Provide the (x, y) coordinate of the cell's center where the given text is located.  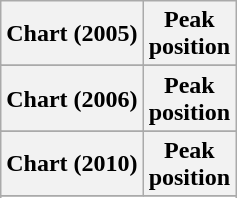
Chart (2005) (72, 34)
Chart (2006) (72, 98)
Chart (2010) (72, 164)
